Return the (X, Y) coordinate for the center point of the cell that contains the specified text.  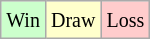
Draw (72, 20)
Win (24, 20)
Loss (126, 20)
